Provide the (X, Y) coordinate of the cell's center where the given text is located.  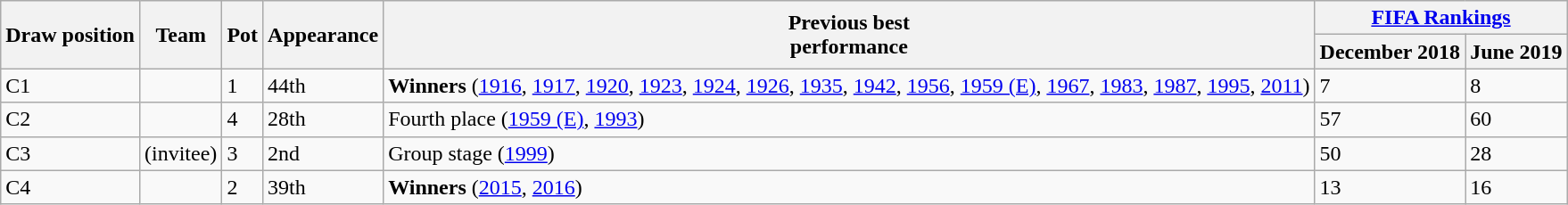
1 (243, 86)
Pot (243, 35)
16 (1516, 187)
44th (323, 86)
4 (243, 119)
C2 (70, 119)
Draw position (70, 35)
C1 (70, 86)
Team (180, 35)
Winners (1916, 1917, 1920, 1923, 1924, 1926, 1935, 1942, 1956, 1959 (E), 1967, 1983, 1987, 1995, 2011) (849, 86)
June 2019 (1516, 52)
FIFA Rankings (1441, 18)
57 (1390, 119)
Fourth place (1959 (E), 1993) (849, 119)
8 (1516, 86)
60 (1516, 119)
2nd (323, 153)
50 (1390, 153)
December 2018 (1390, 52)
2 (243, 187)
C3 (70, 153)
Group stage (1999) (849, 153)
13 (1390, 187)
Previous bestperformance (849, 35)
Winners (2015, 2016) (849, 187)
28 (1516, 153)
28th (323, 119)
(invitee) (180, 153)
Appearance (323, 35)
C4 (70, 187)
7 (1390, 86)
39th (323, 187)
3 (243, 153)
